Identify which cell holds the provided text, then report its (X, Y) central coordinate. 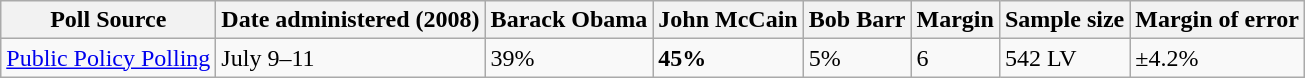
542 LV (1064, 58)
45% (728, 58)
Poll Source (108, 20)
Date administered (2008) (350, 20)
Margin of error (1218, 20)
Sample size (1064, 20)
6 (955, 58)
5% (857, 58)
Bob Barr (857, 20)
July 9–11 (350, 58)
39% (569, 58)
Barack Obama (569, 20)
John McCain (728, 20)
Public Policy Polling (108, 58)
±4.2% (1218, 58)
Margin (955, 20)
